Scan for the cell matching the given text and deliver its [x, y] coordinate at center. 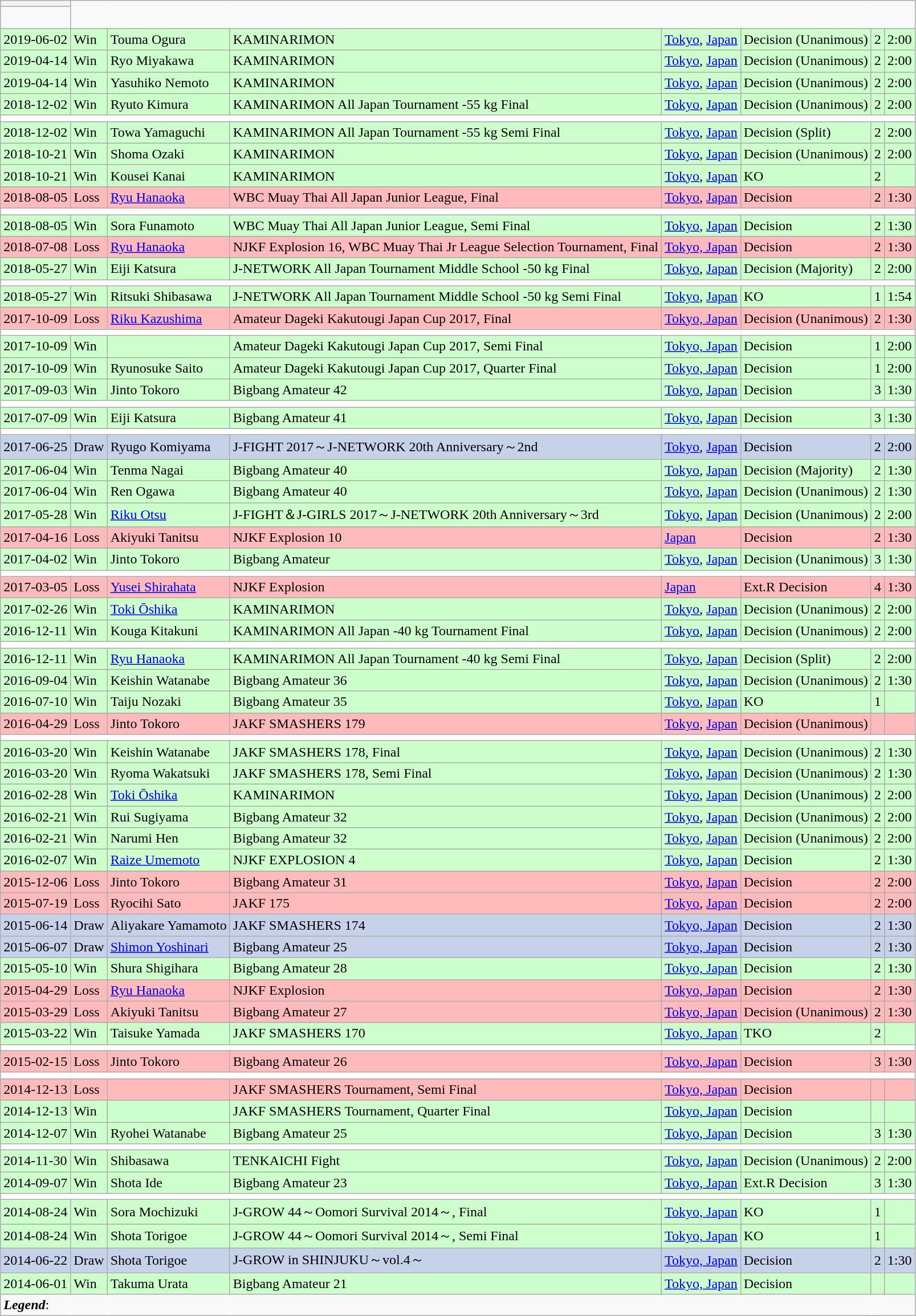
Bigbang Amateur 26 [446, 1061]
J-FIGHT 2017～J-NETWORK 20th Anniversary～2nd [446, 447]
Bigbang Amateur [446, 559]
2019-06-02 [35, 39]
2017-03-05 [35, 587]
Bigbang Amateur 27 [446, 1012]
Shoma Ozaki [169, 154]
Ryugo Komiyama [169, 447]
Narumi Hen [169, 839]
2016-02-28 [35, 795]
2015-03-29 [35, 1012]
Ryuto Kimura [169, 104]
Bigbang Amateur 41 [446, 418]
JAKF 175 [446, 904]
2015-07-19 [35, 904]
Taisuke Yamada [169, 1033]
2018-07-08 [35, 247]
2015-02-15 [35, 1061]
2015-03-22 [35, 1033]
Raize Umemoto [169, 860]
JAKF SMASHERS 170 [446, 1033]
KAMINARIMON All Japan Tournament -40 kg Semi Final [446, 659]
2016-02-07 [35, 860]
Kouga Kitakuni [169, 631]
Yusei Shirahata [169, 587]
TKO [806, 1033]
Ryocihi Sato [169, 904]
2014-11-30 [35, 1161]
Shibasawa [169, 1161]
Taiju Nozaki [169, 702]
NJKF Explosion 16, WBC Muay Thai Jr League Selection Tournament, Final [446, 247]
J-NETWORK All Japan Tournament Middle School -50 kg Final [446, 269]
Tenma Nagai [169, 470]
Bigbang Amateur 42 [446, 390]
NJKF Explosion 10 [446, 538]
KAMINARIMON All Japan -40 kg Tournament Final [446, 631]
Ritsuki Shibasawa [169, 297]
Ren Ogawa [169, 492]
Bigbang Amateur 23 [446, 1183]
Shimon Yoshinari [169, 947]
Bigbang Amateur 31 [446, 882]
Ryoma Wakatsuki [169, 773]
Ryo Miyakawa [169, 61]
2015-06-07 [35, 947]
Sora Mochizuki [169, 1212]
Ryunosuke Saito [169, 368]
Aliyakare Yamamoto [169, 925]
2015-05-10 [35, 968]
WBC Muay Thai All Japan Junior League, Semi Final [446, 225]
Bigbang Amateur 36 [446, 680]
Amateur Dageki Kakutougi Japan Cup 2017, Semi Final [446, 346]
2015-04-29 [35, 990]
J-FIGHT＆J-GIRLS 2017～J-NETWORK 20th Anniversary～3rd [446, 515]
2014-06-01 [35, 1284]
2017-09-03 [35, 390]
J-GROW 44～Oomori Survival 2014～, Semi Final [446, 1236]
WBC Muay Thai All Japan Junior League, Final [446, 197]
Kousei Kanai [169, 175]
2016-04-29 [35, 724]
Riku Kazushima [169, 318]
KAMINARIMON All Japan Tournament -55 kg Semi Final [446, 132]
JAKF SMASHERS Tournament, Quarter Final [446, 1111]
TENKAICHI Fight [446, 1161]
2016-09-04 [35, 680]
Takuma Urata [169, 1284]
JAKF SMASHERS 174 [446, 925]
2017-05-28 [35, 515]
NJKF EXPLOSION 4 [446, 860]
JAKF SMASHERS 178, Final [446, 751]
2017-04-02 [35, 559]
Yasuhiko Nemoto [169, 83]
Bigbang Amateur 35 [446, 702]
Shota Ide [169, 1183]
2014-06-22 [35, 1260]
Bigbang Amateur 21 [446, 1284]
Towa Yamaguchi [169, 132]
2017-06-25 [35, 447]
Touma Ogura [169, 39]
Ryohei Watanabe [169, 1133]
Amateur Dageki Kakutougi Japan Cup 2017, Quarter Final [446, 368]
Sora Funamoto [169, 225]
Legend: [458, 1305]
Amateur Dageki Kakutougi Japan Cup 2017, Final [446, 318]
Shura Shigihara [169, 968]
2014-12-07 [35, 1133]
Bigbang Amateur 28 [446, 968]
JAKF SMASHERS Tournament, Semi Final [446, 1089]
2014-09-07 [35, 1183]
J-GROW in SHINJUKU～vol.4～ [446, 1260]
J-NETWORK All Japan Tournament Middle School -50 kg Semi Final [446, 297]
2015-06-14 [35, 925]
2015-12-06 [35, 882]
Rui Sugiyama [169, 816]
1:54 [899, 297]
KAMINARIMON All Japan Tournament -55 kg Final [446, 104]
JAKF SMASHERS 179 [446, 724]
2017-02-26 [35, 609]
JAKF SMASHERS 178, Semi Final [446, 773]
2017-04-16 [35, 538]
2016-07-10 [35, 702]
2017-07-09 [35, 418]
J-GROW 44～Oomori Survival 2014～, Final [446, 1212]
Riku Otsu [169, 515]
4 [878, 587]
